Find where the given text appears and provide that cell's center as (x, y) coordinate. 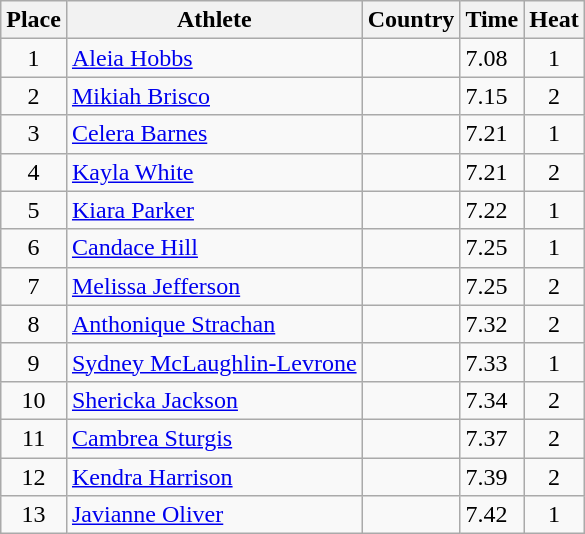
Javianne Oliver (214, 515)
Candace Hill (214, 248)
Kiara Parker (214, 210)
13 (34, 515)
Country (411, 20)
7.34 (492, 400)
7.15 (492, 96)
12 (34, 477)
Kendra Harrison (214, 477)
4 (34, 172)
7.37 (492, 438)
Shericka Jackson (214, 400)
Celera Barnes (214, 134)
7.08 (492, 58)
11 (34, 438)
Anthonique Strachan (214, 324)
7.33 (492, 362)
Place (34, 20)
Kayla White (214, 172)
7.39 (492, 477)
8 (34, 324)
6 (34, 248)
7.22 (492, 210)
5 (34, 210)
7.32 (492, 324)
Sydney McLaughlin-Levrone (214, 362)
7.42 (492, 515)
7 (34, 286)
10 (34, 400)
Time (492, 20)
Cambrea Sturgis (214, 438)
3 (34, 134)
Mikiah Brisco (214, 96)
Melissa Jefferson (214, 286)
Aleia Hobbs (214, 58)
Athlete (214, 20)
9 (34, 362)
Heat (554, 20)
